Scan for the cell matching the given text and deliver its [X, Y] coordinate at center. 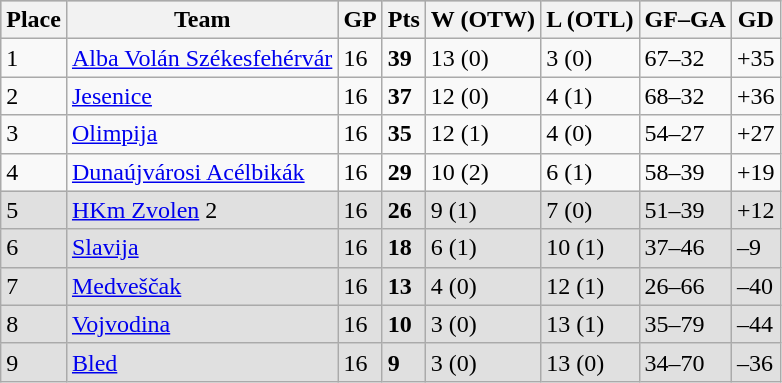
Pts [404, 20]
4 [34, 172]
37 [404, 96]
Slavija [202, 248]
7 (0) [590, 210]
35–79 [685, 324]
6 [34, 248]
26–66 [685, 286]
8 [34, 324]
54–27 [685, 134]
Bled [202, 362]
7 [34, 286]
29 [404, 172]
+19 [756, 172]
W (OTW) [482, 20]
GF–GA [685, 20]
Jesenice [202, 96]
58–39 [685, 172]
68–32 [685, 96]
HKm Zvolen 2 [202, 210]
10 [404, 324]
Vojvodina [202, 324]
L (OTL) [590, 20]
GD [756, 20]
GP [360, 20]
51–39 [685, 210]
Dunaújvárosi Acélbikák [202, 172]
Place [34, 20]
2 [34, 96]
12 (0) [482, 96]
35 [404, 134]
Medveščak [202, 286]
Team [202, 20]
–9 [756, 248]
9 (1) [482, 210]
4 (1) [590, 96]
+27 [756, 134]
+12 [756, 210]
39 [404, 58]
13 [404, 286]
–44 [756, 324]
5 [34, 210]
–36 [756, 362]
37–46 [685, 248]
+35 [756, 58]
3 [34, 134]
1 [34, 58]
13 (1) [590, 324]
10 (1) [590, 248]
34–70 [685, 362]
+36 [756, 96]
Olimpija [202, 134]
–40 [756, 286]
Alba Volán Székesfehérvár [202, 58]
26 [404, 210]
10 (2) [482, 172]
18 [404, 248]
67–32 [685, 58]
